Output the (X, Y) coordinate of the center of the cell containing the given text.  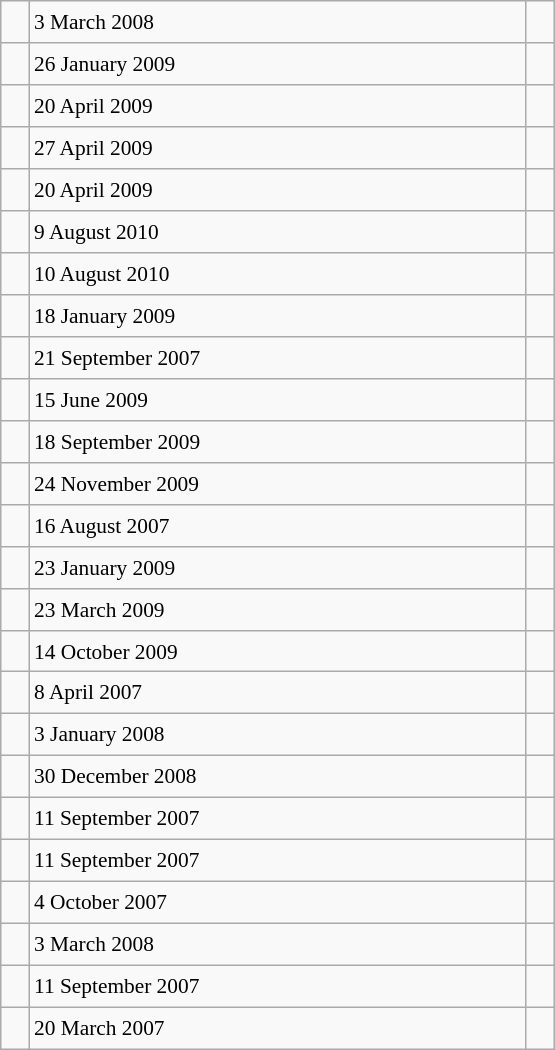
27 April 2009 (278, 148)
16 August 2007 (278, 525)
8 April 2007 (278, 693)
30 December 2008 (278, 777)
21 September 2007 (278, 358)
20 March 2007 (278, 1028)
9 August 2010 (278, 232)
23 January 2009 (278, 567)
18 September 2009 (278, 441)
26 January 2009 (278, 64)
14 October 2009 (278, 651)
23 March 2009 (278, 609)
24 November 2009 (278, 483)
3 January 2008 (278, 735)
4 October 2007 (278, 903)
18 January 2009 (278, 316)
15 June 2009 (278, 399)
10 August 2010 (278, 274)
